Scan for the cell matching the given text and deliver its (x, y) coordinate at center. 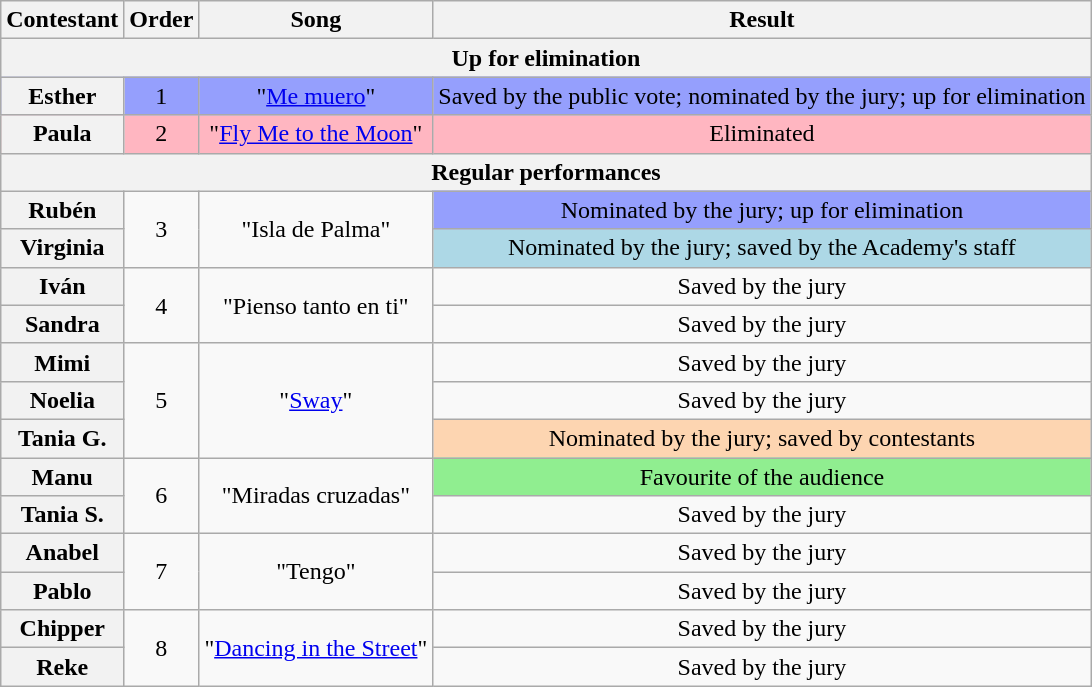
Chipper (62, 629)
Song (316, 20)
2 (162, 134)
8 (162, 648)
Saved by the public vote; nominated by the jury; up for elimination (762, 96)
"Pienso tanto en ti" (316, 305)
Tania G. (62, 438)
"Dancing in the Street" (316, 648)
Noelia (62, 400)
Tania S. (62, 515)
Contestant (62, 20)
6 (162, 496)
1 (162, 96)
Regular performances (546, 172)
5 (162, 400)
Esther (62, 96)
Pablo (62, 591)
"Sway" (316, 400)
Nominated by the jury; saved by the Academy's staff (762, 248)
Paula (62, 134)
Anabel (62, 553)
Nominated by the jury; up for elimination (762, 210)
Favourite of the audience (762, 477)
Mimi (62, 362)
4 (162, 305)
"Miradas cruzadas" (316, 496)
"Fly Me to the Moon" (316, 134)
Reke (62, 667)
"Tengo" (316, 572)
Rubén (62, 210)
Eliminated (762, 134)
Up for elimination (546, 58)
Manu (62, 477)
Iván (62, 286)
Result (762, 20)
Sandra (62, 324)
Virginia (62, 248)
"Me muero" (316, 96)
Order (162, 20)
Nominated by the jury; saved by contestants (762, 438)
3 (162, 229)
"Isla de Palma" (316, 229)
7 (162, 572)
